Search for the cell housing the specified text and yield its [X, Y] center coordinate. 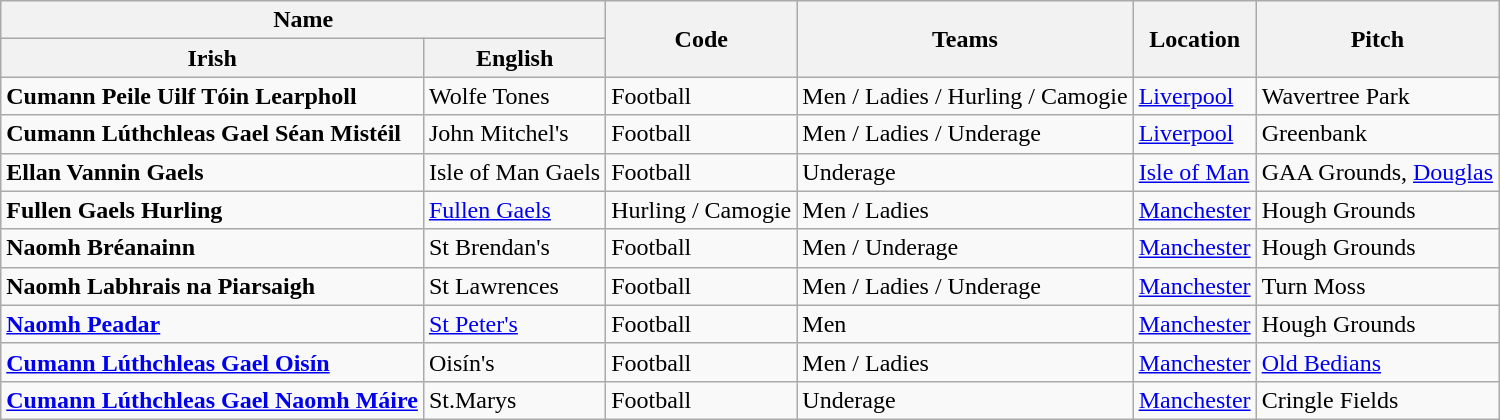
Isle of Man [1194, 172]
Turn Moss [1377, 286]
Hurling / Camogie [702, 210]
Cumann Lúthchleas Gael Oisín [212, 362]
Wavertree Park [1377, 96]
John Mitchel's [514, 134]
Pitch [1377, 39]
Old Bedians [1377, 362]
Cumann Lúthchleas Gael Naomh Máire [212, 400]
Cumann Lúthchleas Gael Séan Mistéil [212, 134]
Cringle Fields [1377, 400]
Wolfe Tones [514, 96]
Men / Ladies / Hurling / Camogie [965, 96]
Fullen Gaels [514, 210]
Code [702, 39]
Cumann Peile Uilf Tóin Learpholl [212, 96]
Ellan Vannin Gaels [212, 172]
Naomh Labhrais na Piarsaigh [212, 286]
Men [965, 324]
Name [304, 20]
Oisín's [514, 362]
Irish [212, 58]
St Peter's [514, 324]
St Lawrences [514, 286]
Location [1194, 39]
GAA Grounds, Douglas [1377, 172]
Greenbank [1377, 134]
St.Marys [514, 400]
Naomh Bréanainn [212, 248]
Isle of Man Gaels [514, 172]
St Brendan's [514, 248]
Men / Underage [965, 248]
Teams [965, 39]
Naomh Peadar [212, 324]
English [514, 58]
Fullen Gaels Hurling [212, 210]
